Return the [x, y] coordinate for the center point of the cell that contains the specified text.  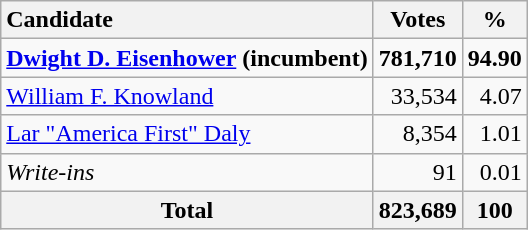
94.90 [494, 58]
Votes [418, 20]
823,689 [418, 210]
William F. Knowland [187, 96]
1.01 [494, 134]
91 [418, 172]
0.01 [494, 172]
4.07 [494, 96]
8,354 [418, 134]
Dwight D. Eisenhower (incumbent) [187, 58]
Lar "America First" Daly [187, 134]
% [494, 20]
33,534 [418, 96]
781,710 [418, 58]
Candidate [187, 20]
Write-ins [187, 172]
100 [494, 210]
Total [187, 210]
